Search for the cell housing the specified text and yield its [x, y] center coordinate. 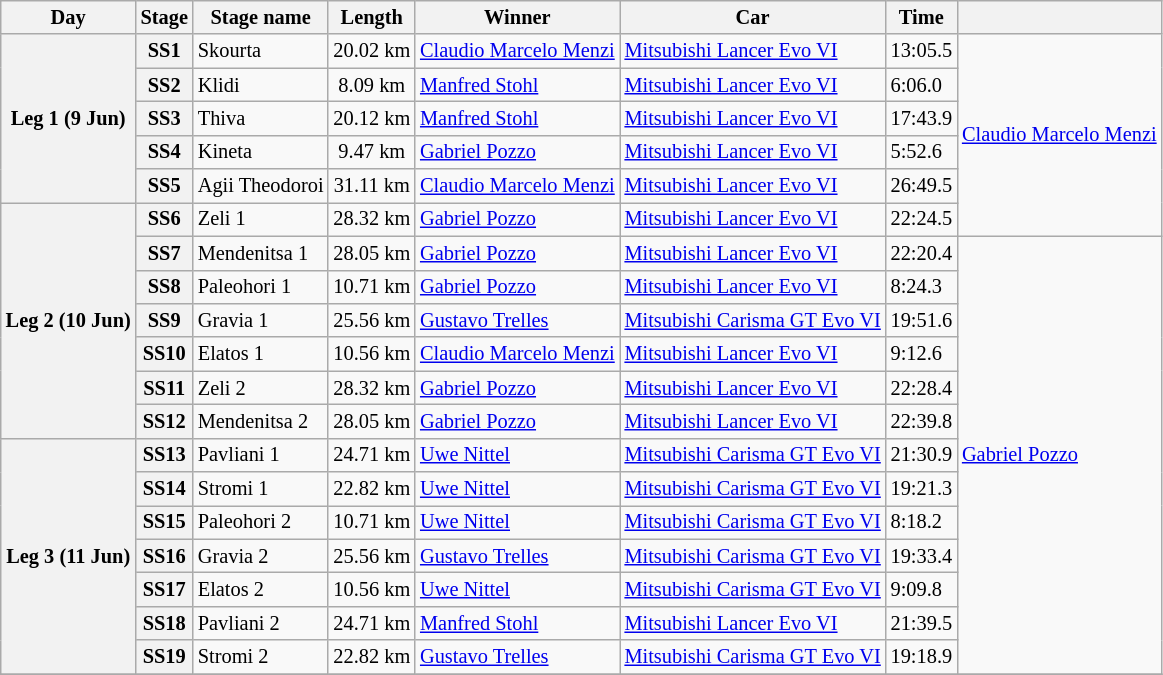
Mendenitsa 2 [261, 421]
19:33.4 [922, 556]
SS15 [164, 522]
17:43.9 [922, 118]
SS14 [164, 489]
21:39.5 [922, 623]
6:06.0 [922, 85]
8:24.3 [922, 287]
SS1 [164, 51]
8:18.2 [922, 522]
Winner [517, 17]
Stromi 2 [261, 657]
SS9 [164, 320]
Stage name [261, 17]
8.09 km [372, 85]
SS19 [164, 657]
9.47 km [372, 152]
Pavliani 1 [261, 455]
SS13 [164, 455]
13:05.5 [922, 51]
22:39.8 [922, 421]
Kineta [261, 152]
SS10 [164, 354]
Leg 1 (9 Jun) [68, 118]
SS7 [164, 253]
21:30.9 [922, 455]
Length [372, 17]
Elatos 2 [261, 589]
SS5 [164, 186]
20.02 km [372, 51]
Time [922, 17]
Mendenitsa 1 [261, 253]
Stromi 1 [261, 489]
SS18 [164, 623]
Gravia 2 [261, 556]
Leg 3 (11 Jun) [68, 556]
19:21.3 [922, 489]
Zeli 2 [261, 388]
Paleohori 2 [261, 522]
Stage [164, 17]
Skourta [261, 51]
22:20.4 [922, 253]
SS6 [164, 219]
SS16 [164, 556]
19:18.9 [922, 657]
Car [753, 17]
SS2 [164, 85]
22:24.5 [922, 219]
Thiva [261, 118]
22:28.4 [922, 388]
Zeli 1 [261, 219]
26:49.5 [922, 186]
Agii Theodoroi [261, 186]
Leg 2 (10 Jun) [68, 320]
SS3 [164, 118]
9:12.6 [922, 354]
5:52.6 [922, 152]
Elatos 1 [261, 354]
SS8 [164, 287]
SS11 [164, 388]
19:51.6 [922, 320]
Klidi [261, 85]
Pavliani 2 [261, 623]
SS12 [164, 421]
Gravia 1 [261, 320]
9:09.8 [922, 589]
SS4 [164, 152]
Paleohori 1 [261, 287]
31.11 km [372, 186]
SS17 [164, 589]
Day [68, 17]
20.12 km [372, 118]
